Pinpoint the cell where the given text exists, returning its (x, y) midpoint coordinate. 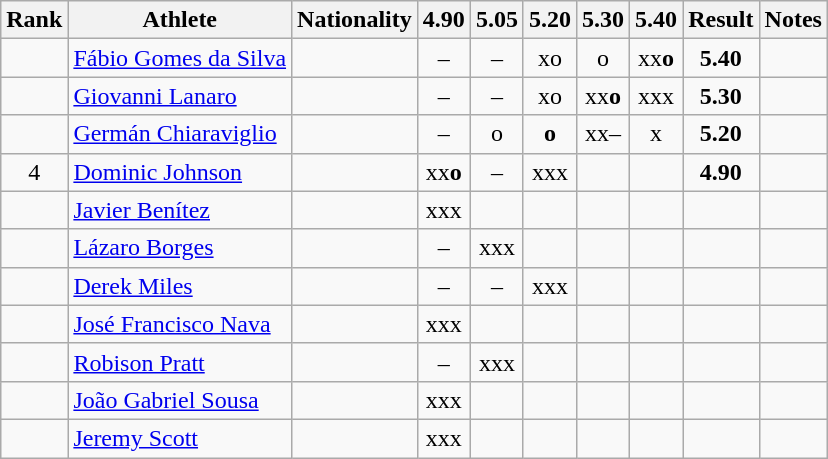
Dominic Johnson (180, 172)
xx– (602, 134)
Fábio Gomes da Silva (180, 58)
Rank (34, 20)
Jeremy Scott (180, 438)
Notes (793, 20)
Lázaro Borges (180, 248)
José Francisco Nava (180, 324)
Nationality (355, 20)
Germán Chiaraviglio (180, 134)
4 (34, 172)
Javier Benítez (180, 210)
Athlete (180, 20)
Robison Pratt (180, 362)
Derek Miles (180, 286)
Result (721, 20)
João Gabriel Sousa (180, 400)
x (656, 134)
Giovanni Lanaro (180, 96)
5.05 (496, 20)
